Scan for the cell matching the given text and deliver its [X, Y] coordinate at center. 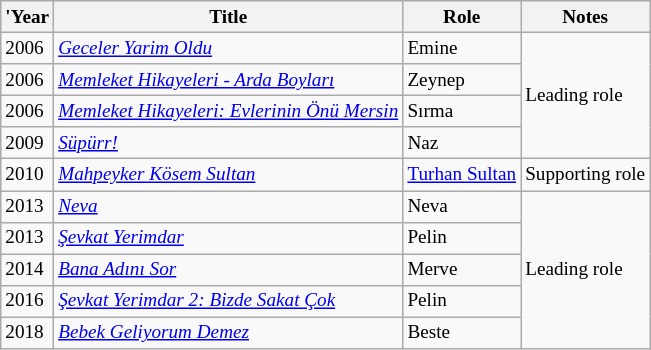
Turhan Sultan [462, 175]
Mahpeyker Kösem Sultan [228, 175]
Beste [462, 333]
Supporting role [586, 175]
Notes [586, 17]
Merve [462, 270]
Süpürr! [228, 143]
Geceler Yarim Oldu [228, 48]
2009 [28, 143]
Role [462, 17]
Title [228, 17]
Şevkat Yerimdar [228, 238]
2014 [28, 270]
Şevkat Yerimdar 2: Bizde Sakat Çok [228, 301]
Emine [462, 48]
Bebek Geliyorum Demez [228, 333]
Memleket Hikayeleri: Evlerinin Önü Mersin [228, 111]
Sırma [462, 111]
Naz [462, 143]
2016 [28, 301]
2010 [28, 175]
Bana Adını Sor [228, 270]
2018 [28, 333]
Zeynep [462, 80]
'Year [28, 17]
Memleket Hikayeleri - Arda Boyları [228, 80]
